From the cell containing the given text, extract its center point as (X, Y) coordinate. 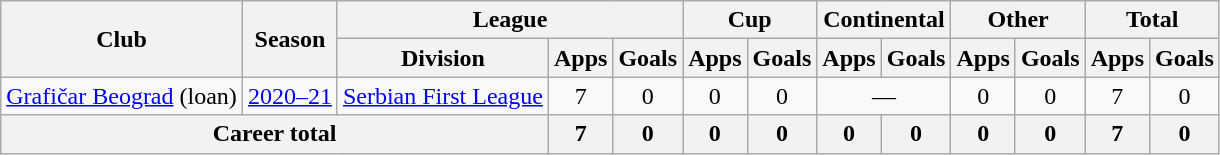
— (884, 96)
Career total (275, 134)
Division (442, 58)
Other (1018, 20)
Cup (750, 20)
Club (122, 39)
Grafičar Beograd (loan) (122, 96)
Continental (884, 20)
Serbian First League (442, 96)
Total (1152, 20)
League (510, 20)
Season (290, 39)
2020–21 (290, 96)
